From the cell containing the given text, extract its center point as [x, y] coordinate. 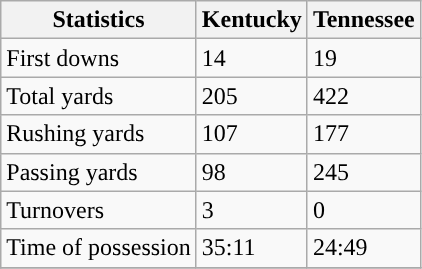
0 [364, 210]
Statistics [99, 20]
422 [364, 96]
Passing yards [99, 172]
Rushing yards [99, 134]
Time of possession [99, 248]
24:49 [364, 248]
Total yards [99, 96]
14 [252, 58]
107 [252, 134]
Tennessee [364, 20]
First downs [99, 58]
35:11 [252, 248]
245 [364, 172]
177 [364, 134]
Kentucky [252, 20]
3 [252, 210]
Turnovers [99, 210]
98 [252, 172]
19 [364, 58]
205 [252, 96]
